Pinpoint the cell where the given text exists, returning its (X, Y) midpoint coordinate. 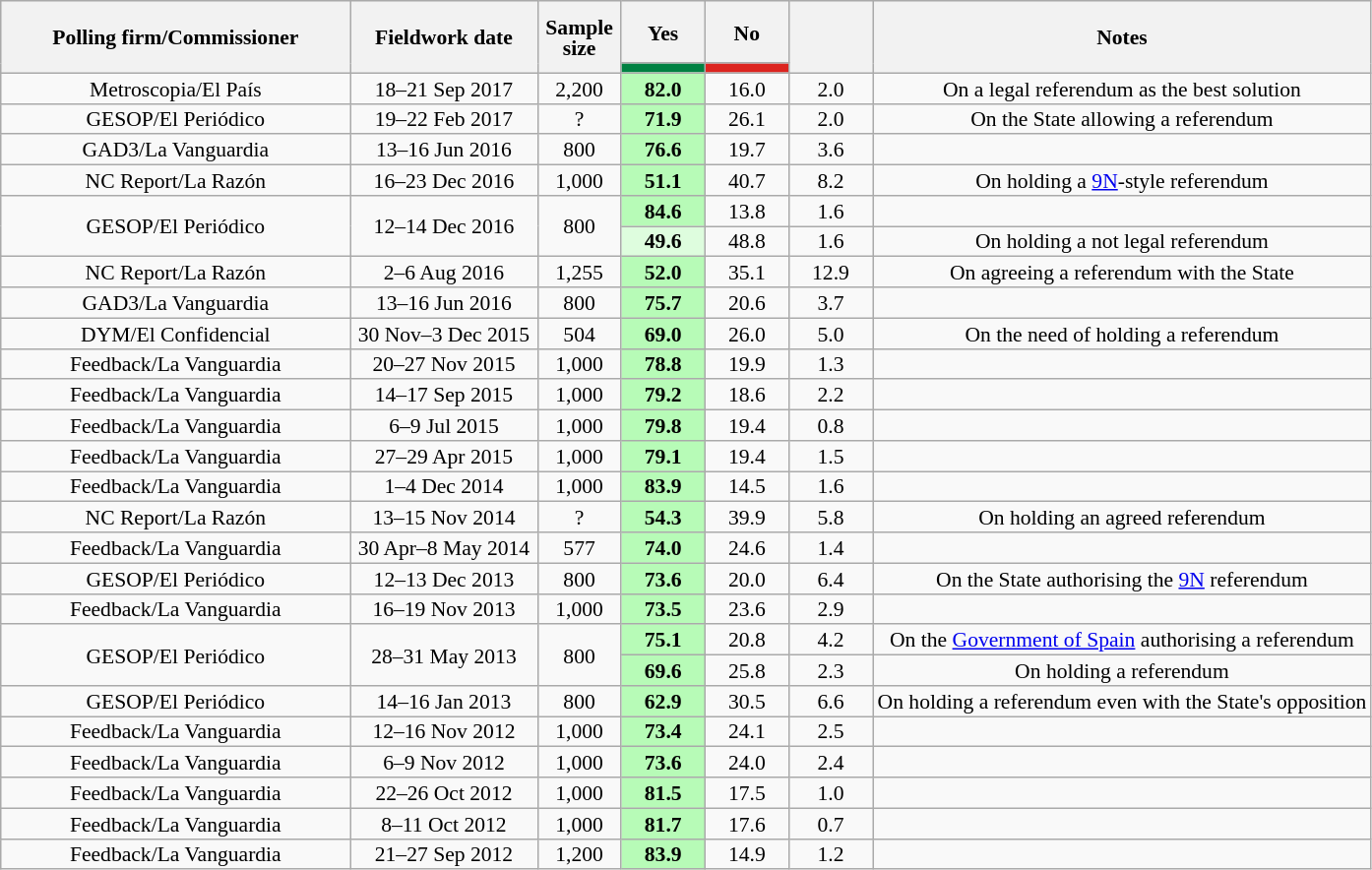
22–26 Oct 2012 (444, 793)
6–9 Nov 2012 (444, 762)
14.5 (746, 486)
2.9 (831, 608)
17.6 (746, 823)
On a legal referendum as the best solution (1122, 89)
75.1 (663, 640)
13.8 (746, 211)
1–4 Dec 2014 (444, 486)
No (746, 31)
2–6 Aug 2016 (444, 272)
Polling firm/Commissioner (175, 37)
1.0 (831, 793)
23.6 (746, 608)
0.7 (831, 823)
On holding a 9N-style referendum (1122, 181)
40.7 (746, 181)
62.9 (663, 701)
27–29 Apr 2015 (444, 457)
12–13 Dec 2013 (444, 579)
24.0 (746, 762)
69.6 (663, 671)
28–31 May 2013 (444, 655)
On holding a referendum even with the State's opposition (1122, 701)
51.1 (663, 181)
6–9 Jul 2015 (444, 425)
5.0 (831, 333)
39.9 (746, 518)
1.5 (831, 457)
73.4 (663, 732)
26.0 (746, 333)
0.8 (831, 425)
2.2 (831, 396)
14–16 Jan 2013 (444, 701)
On agreeing a referendum with the State (1122, 272)
5.8 (831, 518)
82.0 (663, 89)
25.8 (746, 671)
20.8 (746, 640)
16–19 Nov 2013 (444, 608)
577 (579, 547)
30 Nov–3 Dec 2015 (444, 333)
2.4 (831, 762)
1.2 (831, 854)
1.4 (831, 547)
30 Apr–8 May 2014 (444, 547)
48.8 (746, 242)
14.9 (746, 854)
79.2 (663, 396)
DYM/El Confidencial (175, 333)
79.1 (663, 457)
6.6 (831, 701)
6.4 (831, 579)
54.3 (663, 518)
79.8 (663, 425)
84.6 (663, 211)
26.1 (746, 118)
20.0 (746, 579)
3.6 (831, 150)
19.9 (746, 364)
12–14 Dec 2016 (444, 226)
76.6 (663, 150)
19–22 Feb 2017 (444, 118)
On holding an agreed referendum (1122, 518)
74.0 (663, 547)
21–27 Sep 2012 (444, 854)
1.3 (831, 364)
On the State allowing a referendum (1122, 118)
69.0 (663, 333)
24.6 (746, 547)
1,200 (579, 854)
20.6 (746, 303)
20–27 Nov 2015 (444, 364)
3.7 (831, 303)
78.8 (663, 364)
18.6 (746, 396)
81.7 (663, 823)
2,200 (579, 89)
19.7 (746, 150)
35.1 (746, 272)
49.6 (663, 242)
2.5 (831, 732)
24.1 (746, 732)
13–15 Nov 2014 (444, 518)
81.5 (663, 793)
On holding a referendum (1122, 671)
30.5 (746, 701)
12–16 Nov 2012 (444, 732)
Yes (663, 31)
Fieldwork date (444, 37)
14–17 Sep 2015 (444, 396)
On the need of holding a referendum (1122, 333)
Sample size (579, 37)
1,255 (579, 272)
On the Government of Spain authorising a referendum (1122, 640)
2.3 (831, 671)
73.5 (663, 608)
52.0 (663, 272)
16.0 (746, 89)
Metroscopia/El País (175, 89)
On holding a not legal referendum (1122, 242)
17.5 (746, 793)
18–21 Sep 2017 (444, 89)
71.9 (663, 118)
Notes (1122, 37)
4.2 (831, 640)
8.2 (831, 181)
On the State authorising the 9N referendum (1122, 579)
12.9 (831, 272)
504 (579, 333)
8–11 Oct 2012 (444, 823)
75.7 (663, 303)
16–23 Dec 2016 (444, 181)
